Return (X, Y) of the center of cell containing provided text 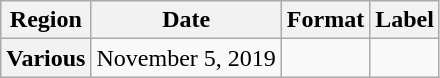
Region (46, 20)
Format (325, 20)
Label (405, 20)
Date (186, 20)
November 5, 2019 (186, 58)
Various (46, 58)
